Capture the cell that displays the provided text and extract its [X, Y] central coordinate. 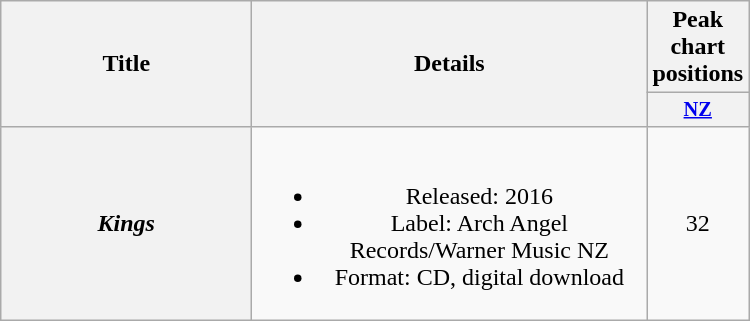
Released: 2016Label: Arch Angel Records/Warner Music NZFormat: CD, digital download [450, 223]
NZ [698, 110]
Kings [126, 223]
Peak chart positions [698, 47]
Details [450, 64]
Title [126, 64]
32 [698, 223]
